Pinpoint the cell where the given text exists, returning its [X, Y] midpoint coordinate. 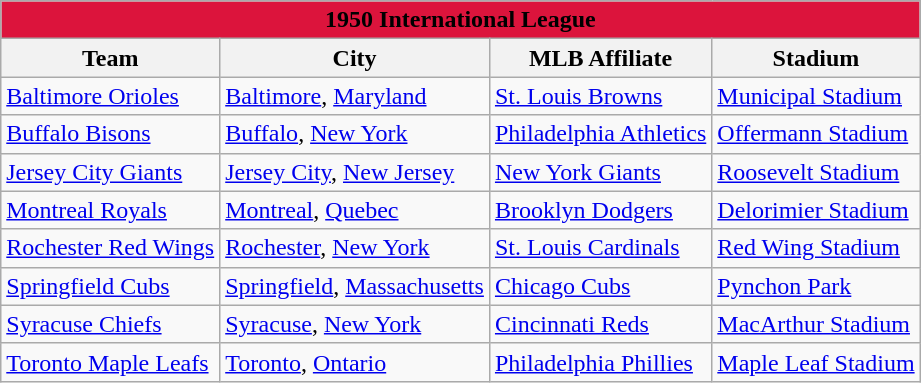
Pynchon Park [816, 286]
Buffalo, New York [355, 134]
Chicago Cubs [600, 286]
Rochester Red Wings [110, 248]
St. Louis Cardinals [600, 248]
Syracuse, New York [355, 324]
Philadelphia Phillies [600, 362]
Jersey City, New Jersey [355, 172]
MLB Affiliate [600, 58]
Toronto, Ontario [355, 362]
Buffalo Bisons [110, 134]
Team [110, 58]
MacArthur Stadium [816, 324]
Montreal, Quebec [355, 210]
Jersey City Giants [110, 172]
Baltimore, Maryland [355, 96]
Baltimore Orioles [110, 96]
Toronto Maple Leafs [110, 362]
Municipal Stadium [816, 96]
Red Wing Stadium [816, 248]
Maple Leaf Stadium [816, 362]
Montreal Royals [110, 210]
1950 International League [460, 20]
Offermann Stadium [816, 134]
Brooklyn Dodgers [600, 210]
St. Louis Browns [600, 96]
Springfield Cubs [110, 286]
Syracuse Chiefs [110, 324]
Philadelphia Athletics [600, 134]
Cincinnati Reds [600, 324]
Delorimier Stadium [816, 210]
Rochester, New York [355, 248]
City [355, 58]
Stadium [816, 58]
Springfield, Massachusetts [355, 286]
New York Giants [600, 172]
Roosevelt Stadium [816, 172]
